Identify which cell holds the provided text, then report its (X, Y) central coordinate. 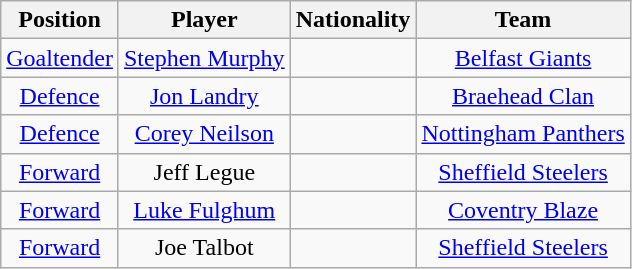
Joe Talbot (204, 248)
Position (60, 20)
Jeff Legue (204, 172)
Belfast Giants (523, 58)
Jon Landry (204, 96)
Team (523, 20)
Coventry Blaze (523, 210)
Braehead Clan (523, 96)
Nationality (353, 20)
Nottingham Panthers (523, 134)
Stephen Murphy (204, 58)
Luke Fulghum (204, 210)
Goaltender (60, 58)
Player (204, 20)
Corey Neilson (204, 134)
